Determine the [X, Y] coordinate at the center of the cell enclosing the given text.  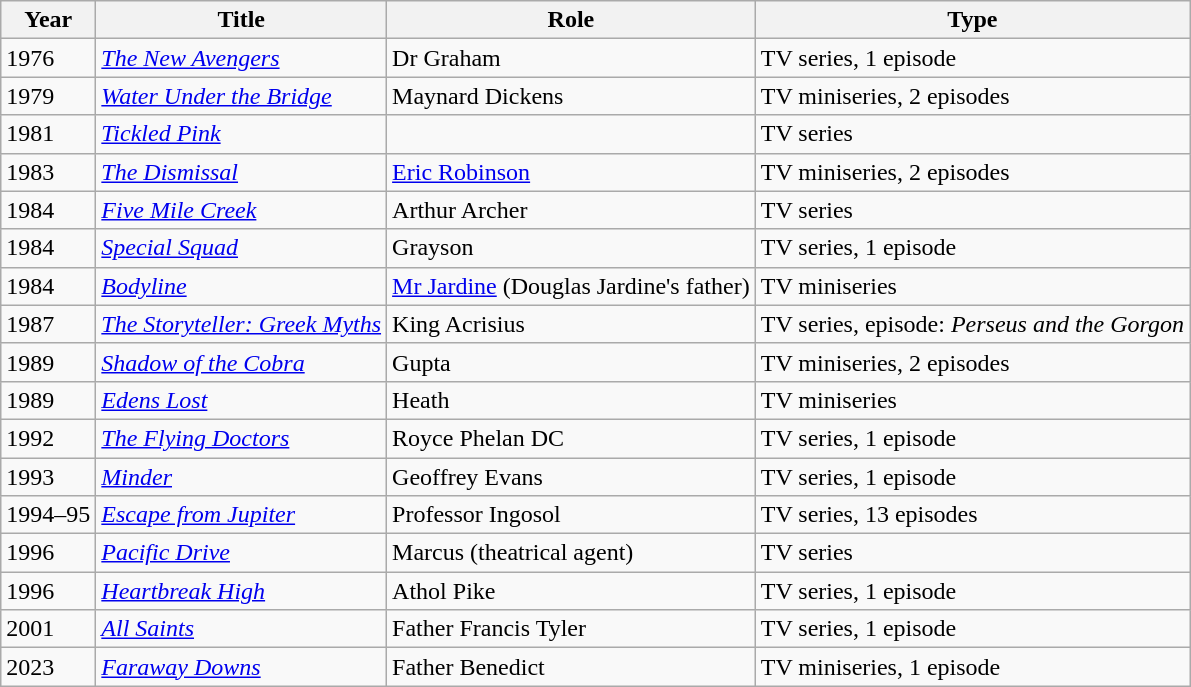
Title [242, 20]
Edens Lost [242, 400]
Athol Pike [572, 591]
Bodyline [242, 286]
The Dismissal [242, 172]
Father Benedict [572, 667]
1993 [48, 477]
1979 [48, 96]
Faraway Downs [242, 667]
2001 [48, 629]
Dr Graham [572, 58]
All Saints [242, 629]
1983 [48, 172]
Mr Jardine (Douglas Jardine's father) [572, 286]
Gupta [572, 362]
1994–95 [48, 515]
Geoffrey Evans [572, 477]
King Acrisius [572, 324]
Five Mile Creek [242, 210]
Type [972, 20]
Professor Ingosol [572, 515]
Grayson [572, 248]
Water Under the Bridge [242, 96]
Year [48, 20]
Father Francis Tyler [572, 629]
1981 [48, 134]
Heartbreak High [242, 591]
Royce Phelan DC [572, 438]
TV series, 13 episodes [972, 515]
The New Avengers [242, 58]
Maynard Dickens [572, 96]
TV series, episode: Perseus and the Gorgon [972, 324]
Heath [572, 400]
Shadow of the Cobra [242, 362]
Tickled Pink [242, 134]
Minder [242, 477]
Role [572, 20]
Arthur Archer [572, 210]
1987 [48, 324]
Escape from Jupiter [242, 515]
The Storyteller: Greek Myths [242, 324]
1992 [48, 438]
Marcus (theatrical agent) [572, 553]
TV miniseries, 1 episode [972, 667]
1976 [48, 58]
The Flying Doctors [242, 438]
2023 [48, 667]
Eric Robinson [572, 172]
Pacific Drive [242, 553]
Special Squad [242, 248]
